Extract the [x, y] coordinate from the center of the cell holding the provided text.  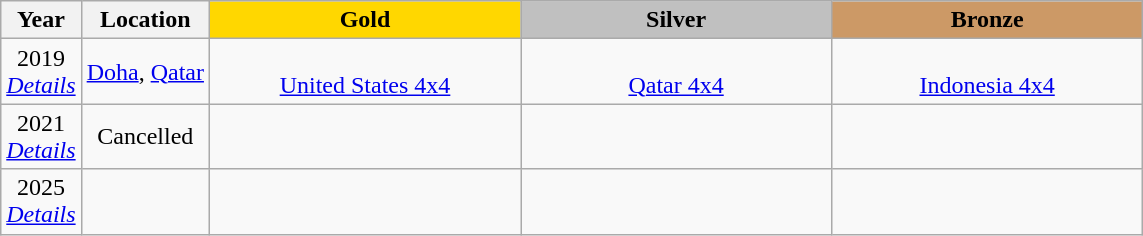
Gold [364, 20]
Location [145, 20]
Year [41, 20]
2025 Details [41, 202]
Doha, Qatar [145, 72]
2021 Details [41, 136]
United States 4x4 [364, 72]
Silver [676, 20]
Indonesia 4x4 [988, 72]
Cancelled [145, 136]
Bronze [988, 20]
2019 Details [41, 72]
Qatar 4x4 [676, 72]
